Find where the given text appears and provide that cell's center as [x, y] coordinate. 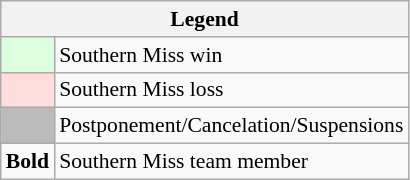
Postponement/Cancelation/Suspensions [231, 126]
Legend [205, 19]
Southern Miss team member [231, 162]
Southern Miss loss [231, 90]
Southern Miss win [231, 55]
Bold [28, 162]
